Determine the [X, Y] coordinate at the center of the cell enclosing the given text.  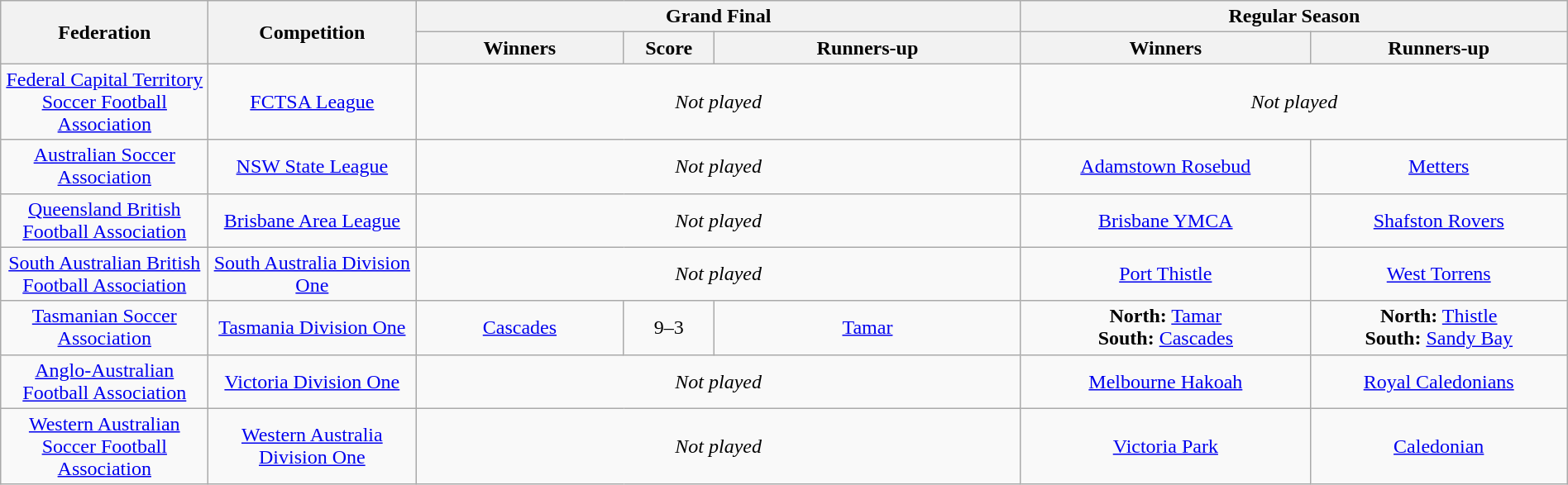
Queensland British Football Association [104, 220]
Western Australian Soccer Football Association [104, 446]
Brisbane YMCA [1165, 220]
North: ThistleSouth: Sandy Bay [1439, 327]
Tamar [867, 327]
Tasmanian Soccer Association [104, 327]
9–3 [668, 327]
Grand Final [719, 17]
Port Thistle [1165, 274]
Victoria Division One [313, 382]
Tasmania Division One [313, 327]
Victoria Park [1165, 446]
West Torrens [1439, 274]
Shafston Rovers [1439, 220]
Australian Soccer Association [104, 167]
Regular Season [1293, 17]
Score [668, 48]
Melbourne Hakoah [1165, 382]
Cascades [519, 327]
South Australia Division One [313, 274]
North: TamarSouth: Cascades [1165, 327]
Brisbane Area League [313, 220]
Western Australia Division One [313, 446]
South Australian British Football Association [104, 274]
Anglo-Australian Football Association [104, 382]
Federal Capital Territory Soccer Football Association [104, 102]
FCTSA League [313, 102]
Competition [313, 32]
NSW State League [313, 167]
Royal Caledonians [1439, 382]
Federation [104, 32]
Caledonian [1439, 446]
Metters [1439, 167]
Adamstown Rosebud [1165, 167]
